Determine the [x, y] coordinate at the center of the cell enclosing the given text.  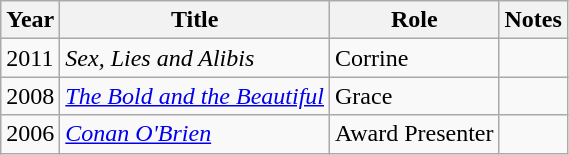
Conan O'Brien [195, 134]
2008 [30, 96]
Notes [533, 20]
Corrine [414, 58]
2006 [30, 134]
Year [30, 20]
The Bold and the Beautiful [195, 96]
Award Presenter [414, 134]
Role [414, 20]
Grace [414, 96]
2011 [30, 58]
Sex, Lies and Alibis [195, 58]
Title [195, 20]
